Provide the [X, Y] coordinate of the cell's center where the given text is located.  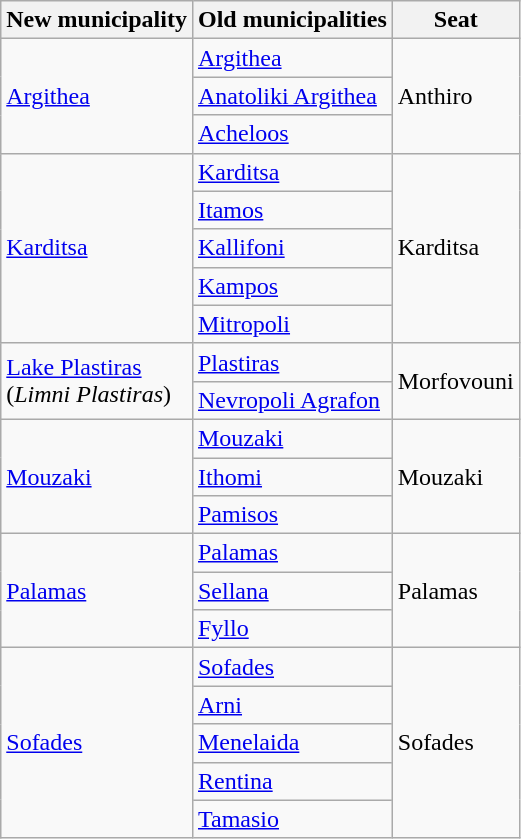
Nevropoli Agrafon [292, 400]
Sellana [292, 591]
Ithomi [292, 477]
Morfovouni [456, 381]
Seat [456, 20]
Rentina [292, 781]
Anthiro [456, 96]
Pamisos [292, 515]
Menelaida [292, 743]
Mitropoli [292, 324]
Kallifoni [292, 248]
Tamasio [292, 819]
Lake Plastiras (Limni Plastiras) [97, 381]
New municipality [97, 20]
Fyllo [292, 629]
Itamos [292, 210]
Acheloos [292, 134]
Anatoliki Argithea [292, 96]
Plastiras [292, 362]
Arni [292, 705]
Old municipalities [292, 20]
Kampos [292, 286]
